Find where the given text appears and provide that cell's center as (X, Y) coordinate. 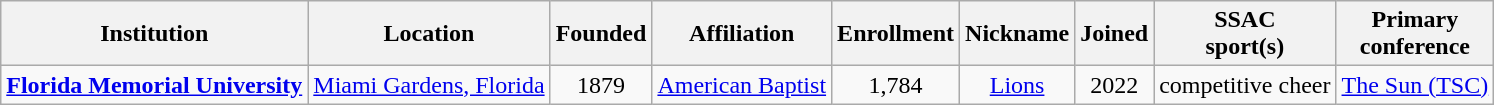
Nickname (1018, 34)
American Baptist (742, 85)
Florida Memorial University (154, 85)
Founded (601, 34)
Primaryconference (1415, 34)
2022 (1114, 85)
Miami Gardens, Florida (429, 85)
The Sun (TSC) (1415, 85)
Institution (154, 34)
Affiliation (742, 34)
1,784 (896, 85)
competitive cheer (1245, 85)
SSACsport(s) (1245, 34)
Enrollment (896, 34)
Joined (1114, 34)
1879 (601, 85)
Location (429, 34)
Lions (1018, 85)
